Scan for the cell matching the given text and deliver its (x, y) coordinate at center. 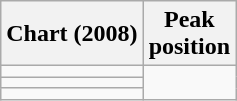
Peakposition (189, 34)
Chart (2008) (72, 34)
